Output the (x, y) coordinate of the center of the cell containing the given text.  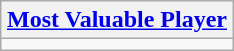
Most Valuable Player (116, 20)
